Extract the (X, Y) coordinate from the center of the cell holding the provided text.  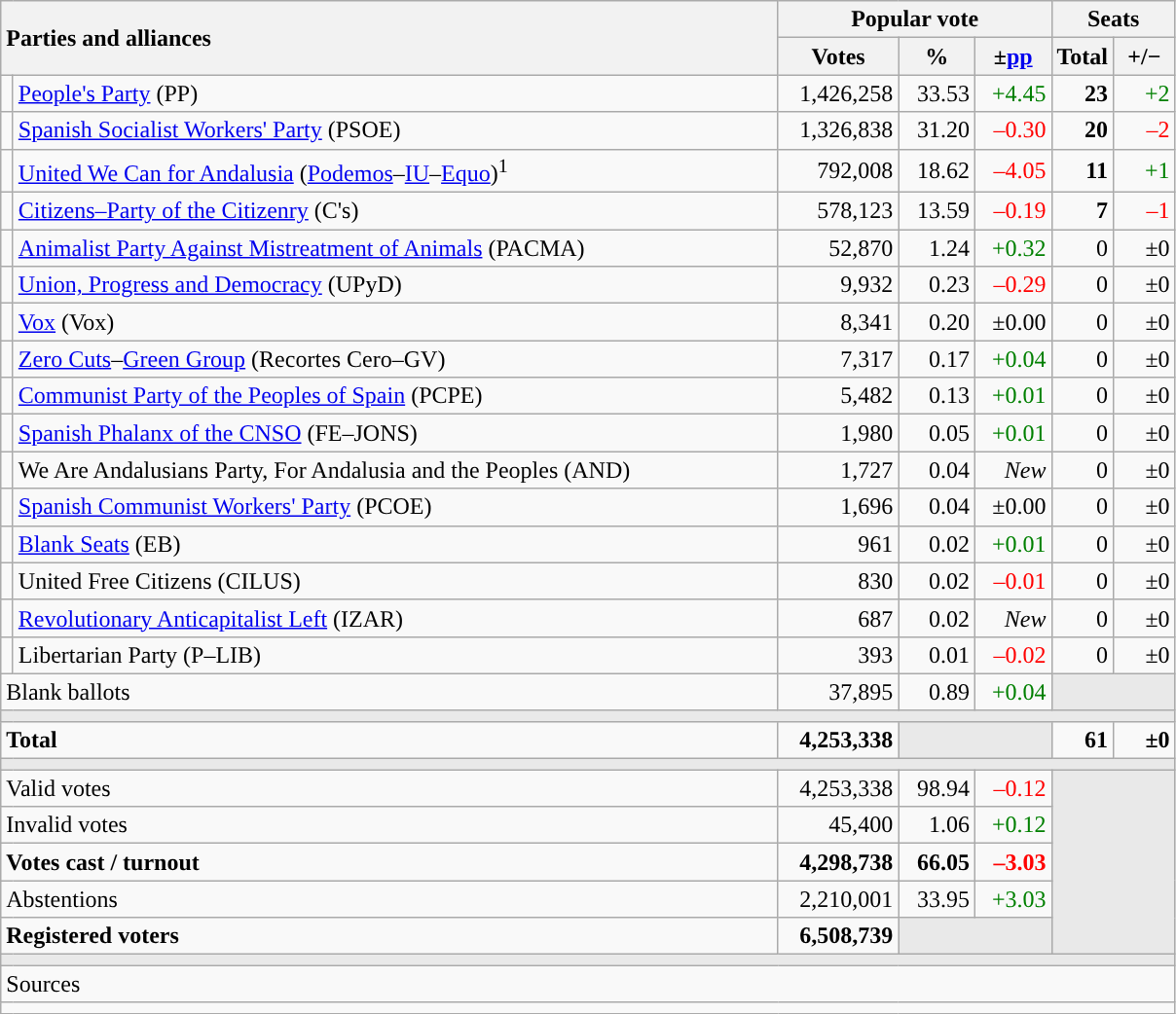
–0.19 (1012, 211)
98.94 (937, 788)
1.24 (937, 248)
8,341 (838, 322)
1,727 (838, 470)
Communist Party of the Peoples of Spain (PCPE) (395, 396)
578,123 (838, 211)
792,008 (838, 171)
18.62 (937, 171)
+/− (1145, 56)
–0.01 (1012, 581)
52,870 (838, 248)
45,400 (838, 825)
31.20 (937, 130)
7 (1083, 211)
33.95 (937, 899)
1,696 (838, 507)
61 (1083, 740)
Blank ballots (389, 692)
0.01 (937, 655)
1,326,838 (838, 130)
±pp (1012, 56)
0.17 (937, 359)
20 (1083, 130)
0.13 (937, 396)
–3.03 (1012, 862)
Sources (588, 984)
Votes (838, 56)
9,932 (838, 285)
Spanish Socialist Workers' Party (PSOE) (395, 130)
Citizens–Party of the Citizenry (C's) (395, 211)
4,298,738 (838, 862)
0.89 (937, 692)
Animalist Party Against Mistreatment of Animals (PACMA) (395, 248)
Abstentions (389, 899)
Invalid votes (389, 825)
–4.05 (1012, 171)
Blank Seats (EB) (395, 544)
Zero Cuts–Green Group (Recortes Cero–GV) (395, 359)
United We Can for Andalusia (Podemos–IU–Equo)1 (395, 171)
0.05 (937, 433)
393 (838, 655)
2,210,001 (838, 899)
Parties and alliances (389, 38)
+0.32 (1012, 248)
687 (838, 618)
Spanish Phalanx of the CNSO (FE–JONS) (395, 433)
23 (1083, 93)
People's Party (PP) (395, 93)
–0.02 (1012, 655)
33.53 (937, 93)
–0.30 (1012, 130)
13.59 (937, 211)
We Are Andalusians Party, For Andalusia and the Peoples (AND) (395, 470)
–1 (1145, 211)
–0.29 (1012, 285)
+1 (1145, 171)
11 (1083, 171)
1.06 (937, 825)
Votes cast / turnout (389, 862)
1,426,258 (838, 93)
7,317 (838, 359)
1,980 (838, 433)
Revolutionary Anticapitalist Left (IZAR) (395, 618)
Union, Progress and Democracy (UPyD) (395, 285)
37,895 (838, 692)
961 (838, 544)
0.23 (937, 285)
0.20 (937, 322)
5,482 (838, 396)
% (937, 56)
United Free Citizens (CILUS) (395, 581)
Valid votes (389, 788)
–2 (1145, 130)
66.05 (937, 862)
830 (838, 581)
+3.03 (1012, 899)
Libertarian Party (P–LIB) (395, 655)
+2 (1145, 93)
Registered voters (389, 936)
Spanish Communist Workers' Party (PCOE) (395, 507)
Vox (Vox) (395, 322)
+4.45 (1012, 93)
–0.12 (1012, 788)
Seats (1114, 19)
6,508,739 (838, 936)
+0.12 (1012, 825)
Popular vote (915, 19)
